Search for the cell housing the specified text and yield its [x, y] center coordinate. 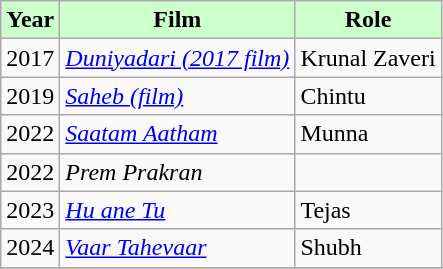
Duniyadari (2017 film) [178, 58]
Prem Prakran [178, 172]
Saheb (film) [178, 96]
Hu ane Tu [178, 210]
Tejas [368, 210]
Saatam Aatham [178, 134]
Krunal Zaveri [368, 58]
Chintu [368, 96]
Munna [368, 134]
Year [30, 20]
2019 [30, 96]
Role [368, 20]
2023 [30, 210]
Vaar Tahevaar [178, 248]
Shubh [368, 248]
Film [178, 20]
2017 [30, 58]
2024 [30, 248]
